Return (X, Y) of the center of cell containing provided text 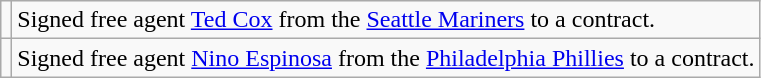
Signed free agent Nino Espinosa from the Philadelphia Phillies to a contract. (386, 58)
Signed free agent Ted Cox from the Seattle Mariners to a contract. (386, 20)
